Output the [X, Y] coordinate of the center of the cell containing the given text.  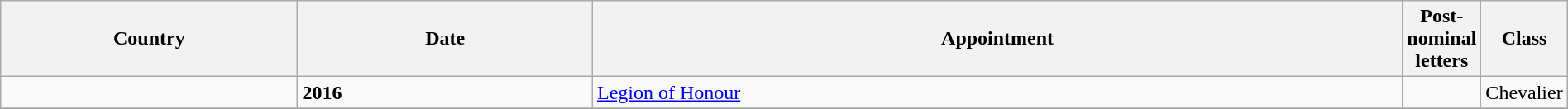
Date [445, 39]
Chevalier [1524, 92]
Post-nominal letters [1442, 39]
Class [1524, 39]
Appointment [997, 39]
2016 [445, 92]
Country [149, 39]
Legion of Honour [997, 92]
